Provide the [x, y] coordinate of the cell's center where the given text is located.  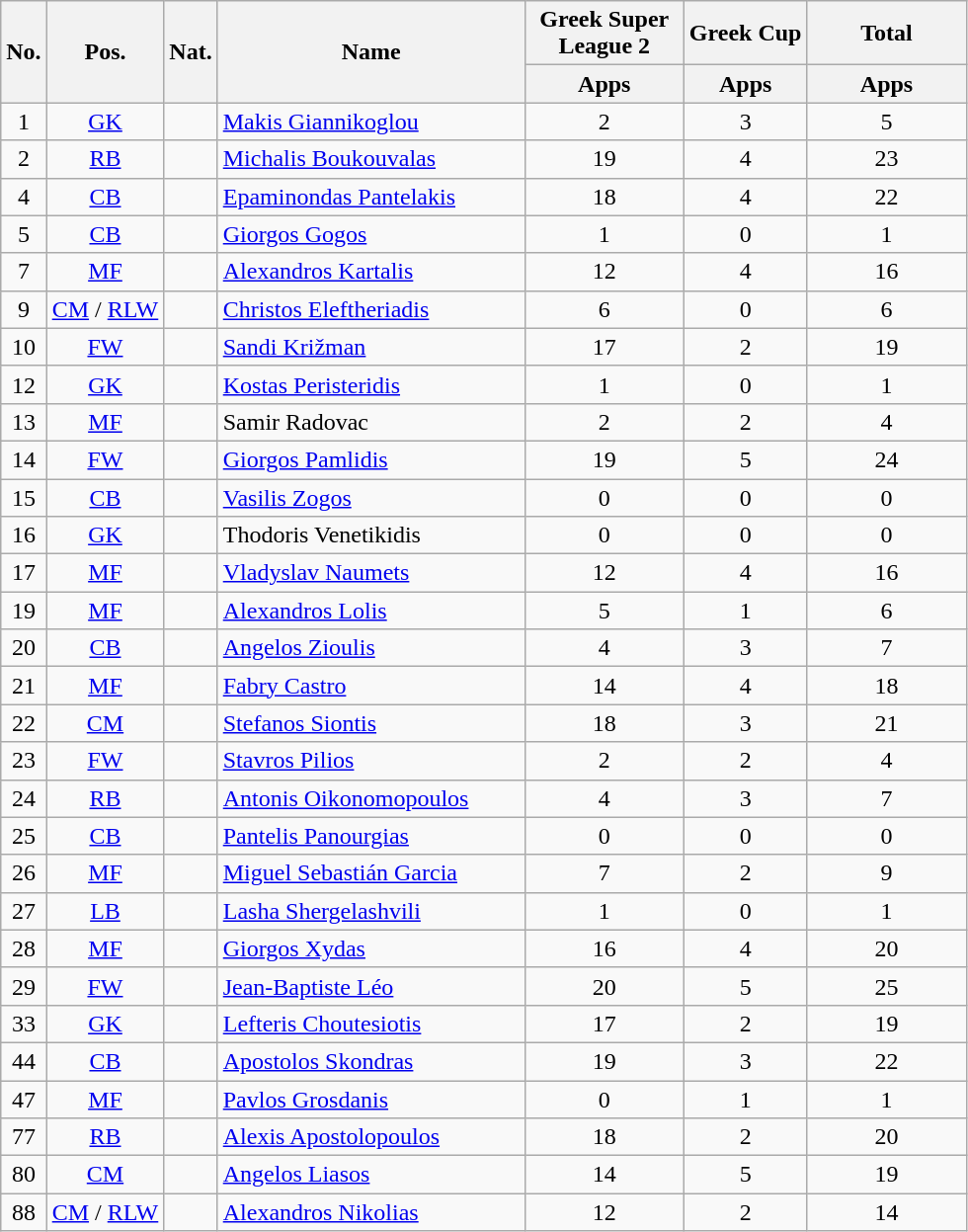
33 [24, 1024]
Alexandros Lolis [371, 611]
Samir Radovac [371, 422]
LB [105, 911]
Apostolos Skondras [371, 1061]
Giorgos Gogos [371, 234]
Fabry Castro [371, 686]
26 [24, 873]
Name [371, 51]
Michalis Boukouvalas [371, 159]
Pos. [105, 51]
Vladyslav Naumets [371, 573]
Pantelis Panourgias [371, 836]
Giorgos Xydas [371, 948]
10 [24, 347]
Stefanos Siontis [371, 723]
80 [24, 1175]
47 [24, 1100]
88 [24, 1212]
Angelos Liasos [371, 1175]
Alexis Apostolopoulos [371, 1137]
Alexandros Kartalis [371, 272]
Alexandros Nikolias [371, 1212]
Total [887, 34]
Sandi Križman [371, 347]
Thodoris Venetikidis [371, 535]
Pavlos Grosdanis [371, 1100]
29 [24, 986]
77 [24, 1137]
Christos Eleftheriadis [371, 309]
Makis Giannikoglou [371, 122]
Giorgos Pamlidis [371, 459]
44 [24, 1061]
Jean-Baptiste Léo [371, 986]
Epaminondas Pantelakis [371, 197]
Miguel Sebastián Garcia [371, 873]
Stavros Pilios [371, 761]
27 [24, 911]
Antonis Oikonomopoulos [371, 798]
Kostas Peristeridis [371, 384]
13 [24, 422]
Greek Cup [745, 34]
Nat. [191, 51]
Vasilis Zogos [371, 497]
28 [24, 948]
Lefteris Choutesiotis [371, 1024]
No. [24, 51]
Greek Super League 2 [605, 34]
15 [24, 497]
Lasha Shergelashvili [371, 911]
Angelos Zioulis [371, 648]
